Capture the cell that displays the provided text and extract its (x, y) central coordinate. 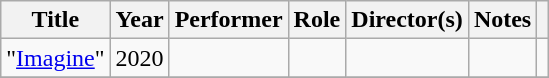
2020 (140, 58)
Notes (502, 20)
Role (317, 20)
Performer (228, 20)
"Imagine" (56, 58)
Title (56, 20)
Director(s) (408, 20)
Year (140, 20)
